From the cell containing the given text, extract its center point as [x, y] coordinate. 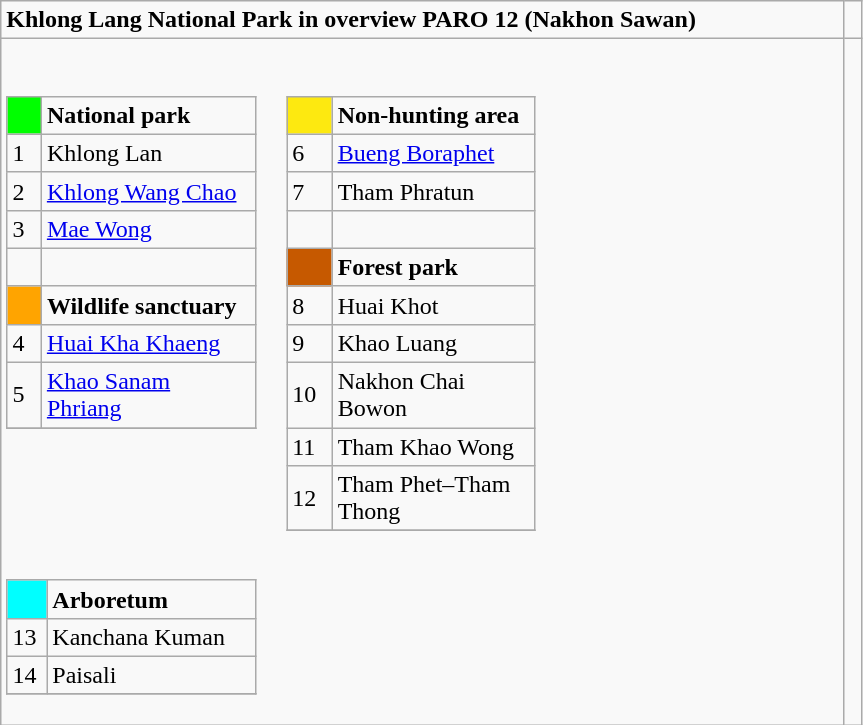
Mae Wong [148, 229]
5 [24, 396]
3 [24, 229]
Tham Phet–Tham Thong [434, 498]
Tham Khao Wong [434, 447]
6 [310, 153]
1 [24, 153]
Kanchana Kuman [151, 637]
Wildlife sanctuary [148, 305]
Arboretum [151, 599]
4 [24, 343]
12 [310, 498]
9 [310, 343]
8 [310, 305]
14 [27, 675]
Huai Khot [434, 305]
7 [310, 191]
Khlong Wang Chao [148, 191]
Huai Kha Khaeng [148, 343]
2 [24, 191]
Khao Luang [434, 343]
Khlong Lang National Park in overview PARO 12 (Nakhon Sawan) [422, 20]
Paisali [151, 675]
11 [310, 447]
13 [27, 637]
Non-hunting area [434, 115]
Bueng Boraphet [434, 153]
Tham Phratun [434, 191]
10 [310, 396]
Nakhon Chai Bowon [434, 396]
Khlong Lan [148, 153]
National park [148, 115]
Forest park [434, 267]
Khao Sanam Phriang [148, 396]
